Output the [X, Y] coordinate of the center of the cell containing the given text.  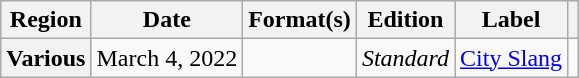
Date [167, 20]
Format(s) [300, 20]
Standard [405, 58]
City Slang [512, 58]
Edition [405, 20]
Region [46, 20]
Various [46, 58]
Label [512, 20]
March 4, 2022 [167, 58]
